Find where the given text appears and provide that cell's center as (X, Y) coordinate. 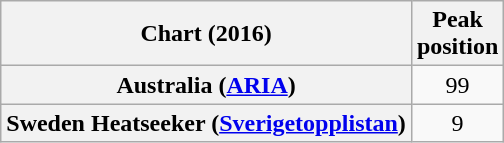
99 (457, 85)
Peakposition (457, 34)
Chart (2016) (206, 34)
9 (457, 123)
Australia (ARIA) (206, 85)
Sweden Heatseeker (Sverigetopplistan) (206, 123)
